Search for the cell housing the specified text and yield its (x, y) center coordinate. 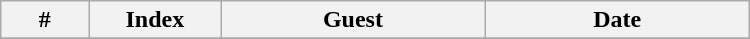
# (45, 20)
Index (155, 20)
Date (617, 20)
Guest (353, 20)
